Detect which cell encompasses the target text, then output its [x, y] center coordinate. 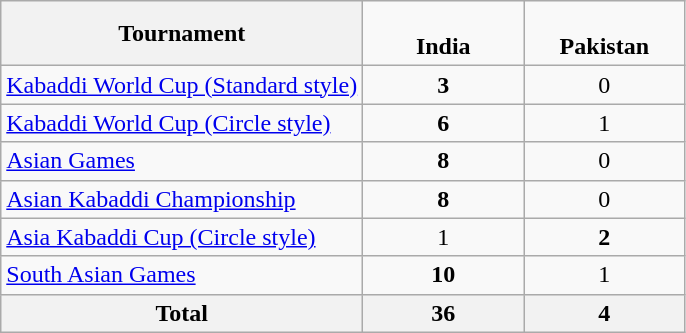
3 [444, 85]
India [444, 34]
4 [604, 313]
Pakistan [604, 34]
Asian Kabaddi Championship [182, 199]
Asian Games [182, 161]
36 [444, 313]
Kabaddi World Cup (Circle style) [182, 123]
Kabaddi World Cup (Standard style) [182, 85]
6 [444, 123]
Asia Kabaddi Cup (Circle style) [182, 237]
Tournament [182, 34]
Total [182, 313]
South Asian Games [182, 275]
10 [444, 275]
2 [604, 237]
